Search for the cell housing the specified text and yield its (X, Y) center coordinate. 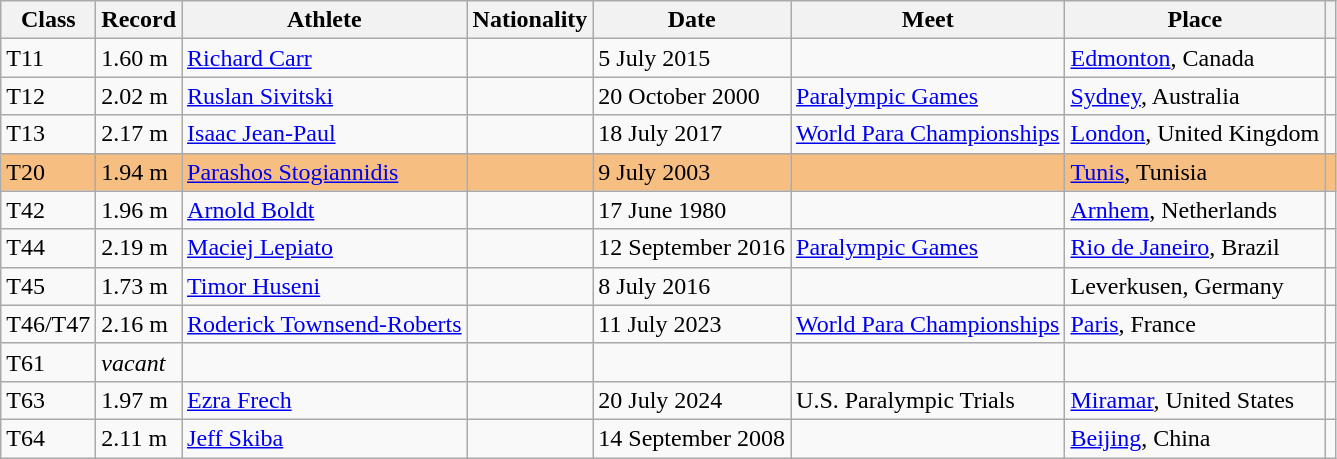
Parashos Stogiannidis (325, 172)
Maciej Lepiato (325, 248)
18 July 2017 (692, 134)
T13 (48, 134)
Tunis, Tunisia (1195, 172)
Nationality (530, 20)
T11 (48, 58)
Miramar, United States (1195, 400)
1.97 m (139, 400)
T64 (48, 438)
vacant (139, 362)
Ezra Frech (325, 400)
Beijing, China (1195, 438)
Class (48, 20)
Rio de Janeiro, Brazil (1195, 248)
Date (692, 20)
2.02 m (139, 96)
2.16 m (139, 324)
Ruslan Sivitski (325, 96)
T20 (48, 172)
1.73 m (139, 286)
Arnhem, Netherlands (1195, 210)
T12 (48, 96)
1.60 m (139, 58)
20 July 2024 (692, 400)
1.94 m (139, 172)
2.17 m (139, 134)
Jeff Skiba (325, 438)
12 September 2016 (692, 248)
Leverkusen, Germany (1195, 286)
Sydney, Australia (1195, 96)
Place (1195, 20)
London, United Kingdom (1195, 134)
T46/T47 (48, 324)
Record (139, 20)
Arnold Boldt (325, 210)
14 September 2008 (692, 438)
T42 (48, 210)
17 June 1980 (692, 210)
5 July 2015 (692, 58)
Timor Huseni (325, 286)
T61 (48, 362)
1.96 m (139, 210)
20 October 2000 (692, 96)
Meet (928, 20)
9 July 2003 (692, 172)
8 July 2016 (692, 286)
2.11 m (139, 438)
T45 (48, 286)
11 July 2023 (692, 324)
2.19 m (139, 248)
T63 (48, 400)
T44 (48, 248)
Roderick Townsend-Roberts (325, 324)
Edmonton, Canada (1195, 58)
U.S. Paralympic Trials (928, 400)
Paris, France (1195, 324)
Athlete (325, 20)
Richard Carr (325, 58)
Isaac Jean-Paul (325, 134)
